Capture the cell that displays the provided text and extract its [x, y] central coordinate. 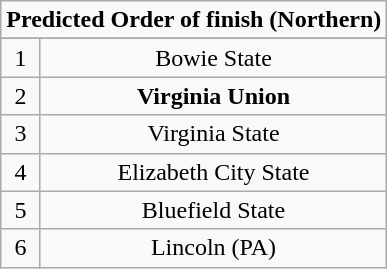
Bowie State [214, 58]
Elizabeth City State [214, 172]
4 [20, 172]
Predicted Order of finish (Northern) [194, 20]
Bluefield State [214, 210]
2 [20, 96]
Virginia Union [214, 96]
Virginia State [214, 134]
3 [20, 134]
5 [20, 210]
Lincoln (PA) [214, 248]
1 [20, 58]
6 [20, 248]
